Extract the [X, Y] coordinate from the center of the cell holding the provided text.  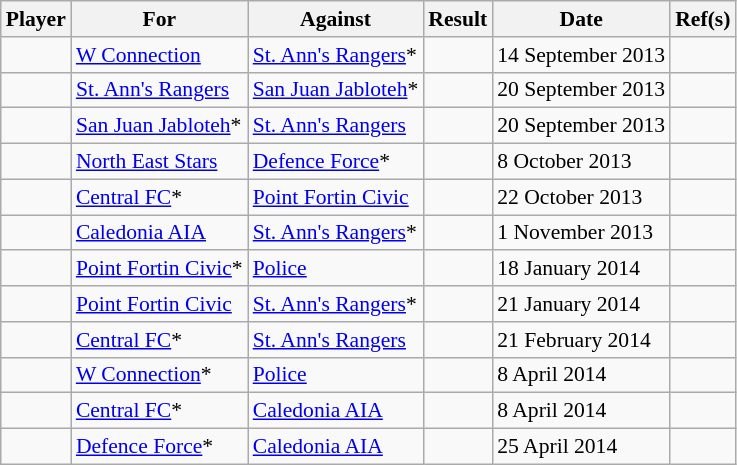
W Connection [160, 55]
Result [458, 19]
21 February 2014 [581, 340]
Player [36, 19]
22 October 2013 [581, 197]
Date [581, 19]
Against [336, 19]
1 November 2013 [581, 233]
Ref(s) [702, 19]
18 January 2014 [581, 269]
Point Fortin Civic* [160, 269]
25 April 2014 [581, 447]
8 October 2013 [581, 162]
21 January 2014 [581, 304]
North East Stars [160, 162]
For [160, 19]
14 September 2013 [581, 55]
W Connection* [160, 375]
